From the cell containing the given text, extract its center point as [X, Y] coordinate. 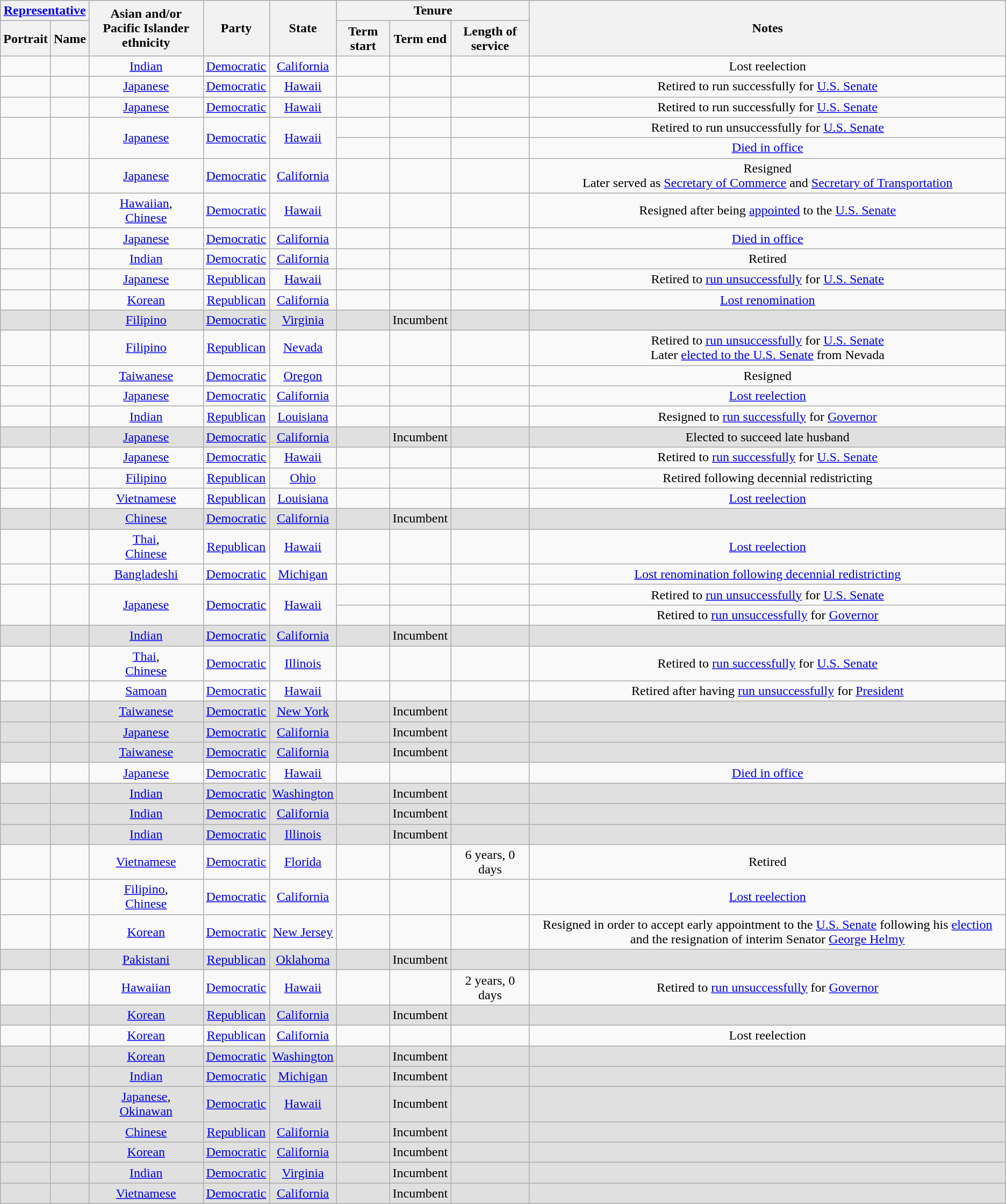
New Jersey [303, 932]
Term end [420, 39]
Portrait [26, 39]
Resigned to run successfully for Governor [767, 417]
Bangladeshi [146, 574]
Japanese, Okinawan [146, 1104]
Oklahoma [303, 959]
Elected to succeed late husband [767, 437]
Hawaiian [146, 987]
Representative [45, 11]
Tenure [433, 11]
Length of service [490, 39]
Retired after having run unsuccessfully for President [767, 691]
Oregon [303, 376]
6 years, 0 days [490, 862]
Lost renomination [767, 299]
Nevada [303, 348]
ResignedLater served as Secretary of Commerce and Secretary of Transportation [767, 175]
Resigned after being appointed to the U.S. Senate [767, 211]
Samoan [146, 691]
Asian and/orPacific Islander ethnicity [146, 28]
Lost renomination following decennial redistricting [767, 574]
Retired to run unsuccessfully for U.S. SenateLater elected to the U.S. Senate from Nevada [767, 348]
State [303, 28]
Party [236, 28]
Pakistani [146, 959]
New York [303, 712]
Name [70, 39]
2 years, 0 days [490, 987]
Resigned [767, 376]
Notes [767, 28]
Hawaiian,Chinese [146, 211]
Filipino,Chinese [146, 897]
Term start [363, 39]
Florida [303, 862]
Retired following decennial redistricting [767, 478]
Resigned in order to accept early appointment to the U.S. Senate following his election and the resignation of interim Senator George Helmy [767, 932]
Ohio [303, 478]
